Capture the cell that displays the provided text and extract its [X, Y] central coordinate. 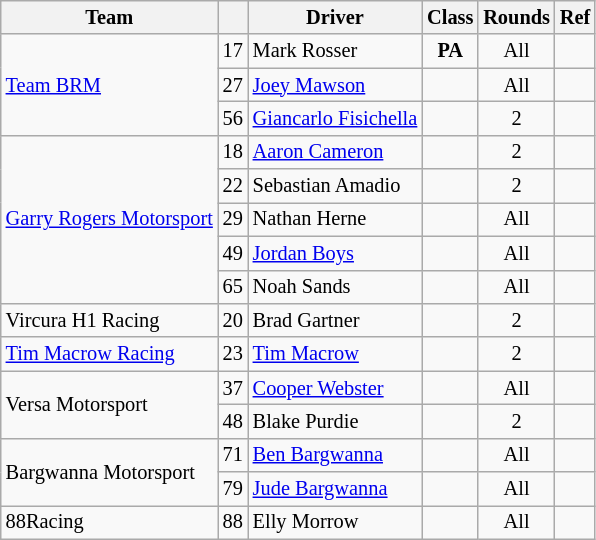
18 [233, 152]
Brad Gartner [335, 320]
Blake Purdie [335, 421]
PA [450, 51]
79 [233, 489]
49 [233, 253]
37 [233, 388]
Joey Mawson [335, 85]
Garry Rogers Motorsport [110, 219]
48 [233, 421]
Jude Bargwanna [335, 489]
Bargwanna Motorsport [110, 472]
Giancarlo Fisichella [335, 118]
17 [233, 51]
71 [233, 455]
Team BRM [110, 84]
Mark Rosser [335, 51]
Rounds [516, 17]
Versa Motorsport [110, 404]
Vircura H1 Racing [110, 320]
23 [233, 354]
29 [233, 219]
Noah Sands [335, 287]
Driver [335, 17]
65 [233, 287]
Team [110, 17]
Aaron Cameron [335, 152]
20 [233, 320]
Ben Bargwanna [335, 455]
Nathan Herne [335, 219]
Tim Macrow Racing [110, 354]
27 [233, 85]
22 [233, 186]
Tim Macrow [335, 354]
88Racing [110, 522]
Cooper Webster [335, 388]
Ref [575, 17]
88 [233, 522]
Class [450, 17]
Elly Morrow [335, 522]
56 [233, 118]
Sebastian Amadio [335, 186]
Jordan Boys [335, 253]
